Detect which cell encompasses the target text, then output its (X, Y) center coordinate. 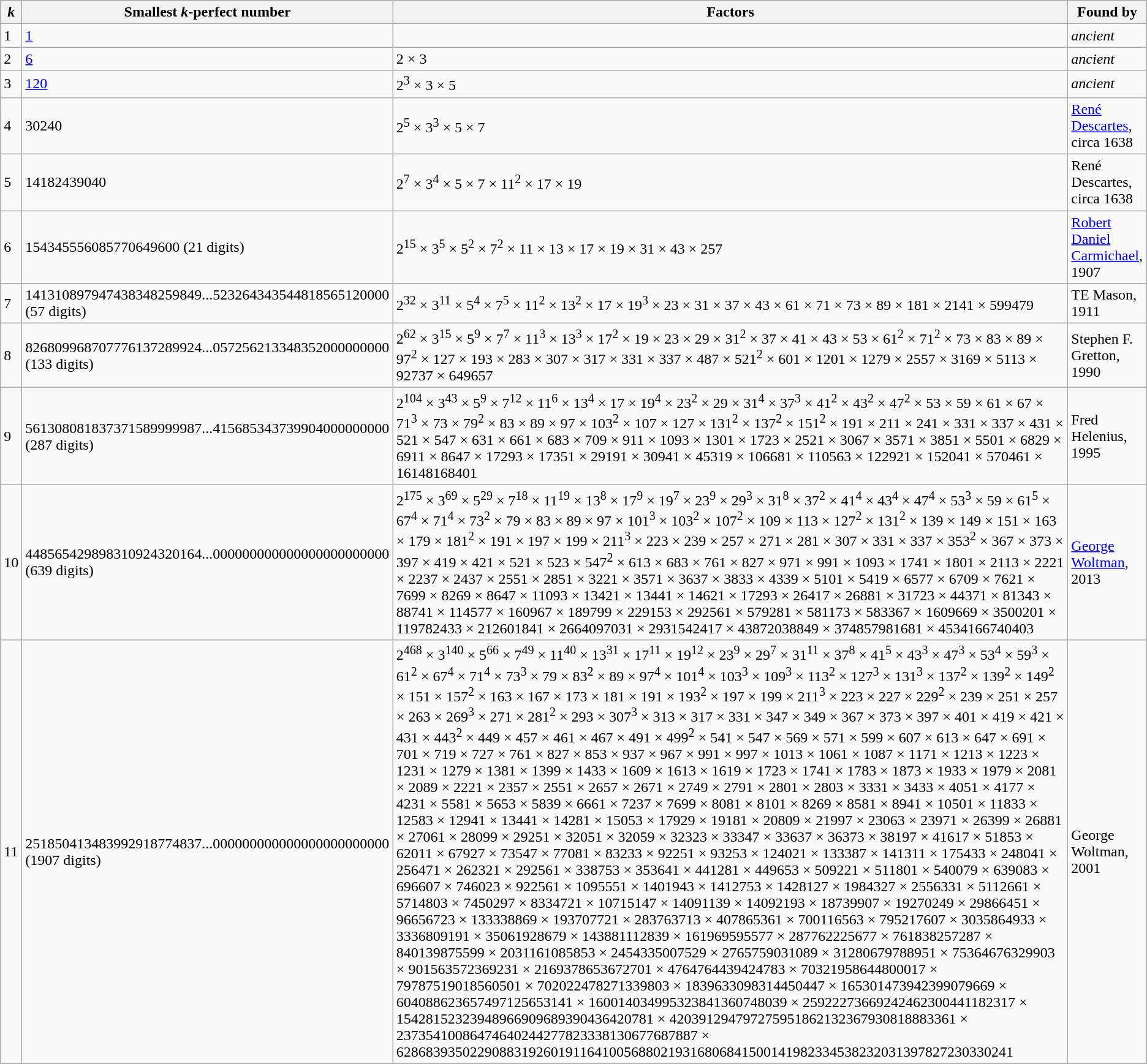
k (11, 12)
George Woltman, 2013 (1107, 562)
826809968707776137289924...057256213348352000000000 (133 digits) (208, 355)
Factors (730, 12)
8 (11, 355)
25 × 33 × 5 × 7 (730, 126)
7 (11, 304)
2 (11, 59)
141310897947438348259849...523264343544818565120000 (57 digits) (208, 304)
George Woltman, 2001 (1107, 852)
Robert Daniel Carmichael, 1907 (1107, 247)
10 (11, 562)
232 × 311 × 54 × 75 × 112 × 132 × 17 × 193 × 23 × 31 × 37 × 43 × 61 × 71 × 73 × 89 × 181 × 2141 × 599479 (730, 304)
251850413483992918774837...000000000000000000000000 (1907 digits) (208, 852)
154345556085770649600 (21 digits) (208, 247)
5 (11, 183)
14182439040 (208, 183)
Smallest k-perfect number (208, 12)
Stephen F. Gretton, 1990 (1107, 355)
27 × 34 × 5 × 7 × 112 × 17 × 19 (730, 183)
Fred Helenius, 1995 (1107, 436)
120 (208, 85)
11 (11, 852)
9 (11, 436)
2 × 3 (730, 59)
448565429898310924320164...000000000000000000000000 (639 digits) (208, 562)
215 × 35 × 52 × 72 × 11 × 13 × 17 × 19 × 31 × 43 × 257 (730, 247)
23 × 3 × 5 (730, 85)
561308081837371589999987...415685343739904000000000 (287 digits) (208, 436)
Found by (1107, 12)
4 (11, 126)
TE Mason, 1911 (1107, 304)
3 (11, 85)
30240 (208, 126)
